Output the [x, y] coordinate of the center of the cell containing the given text.  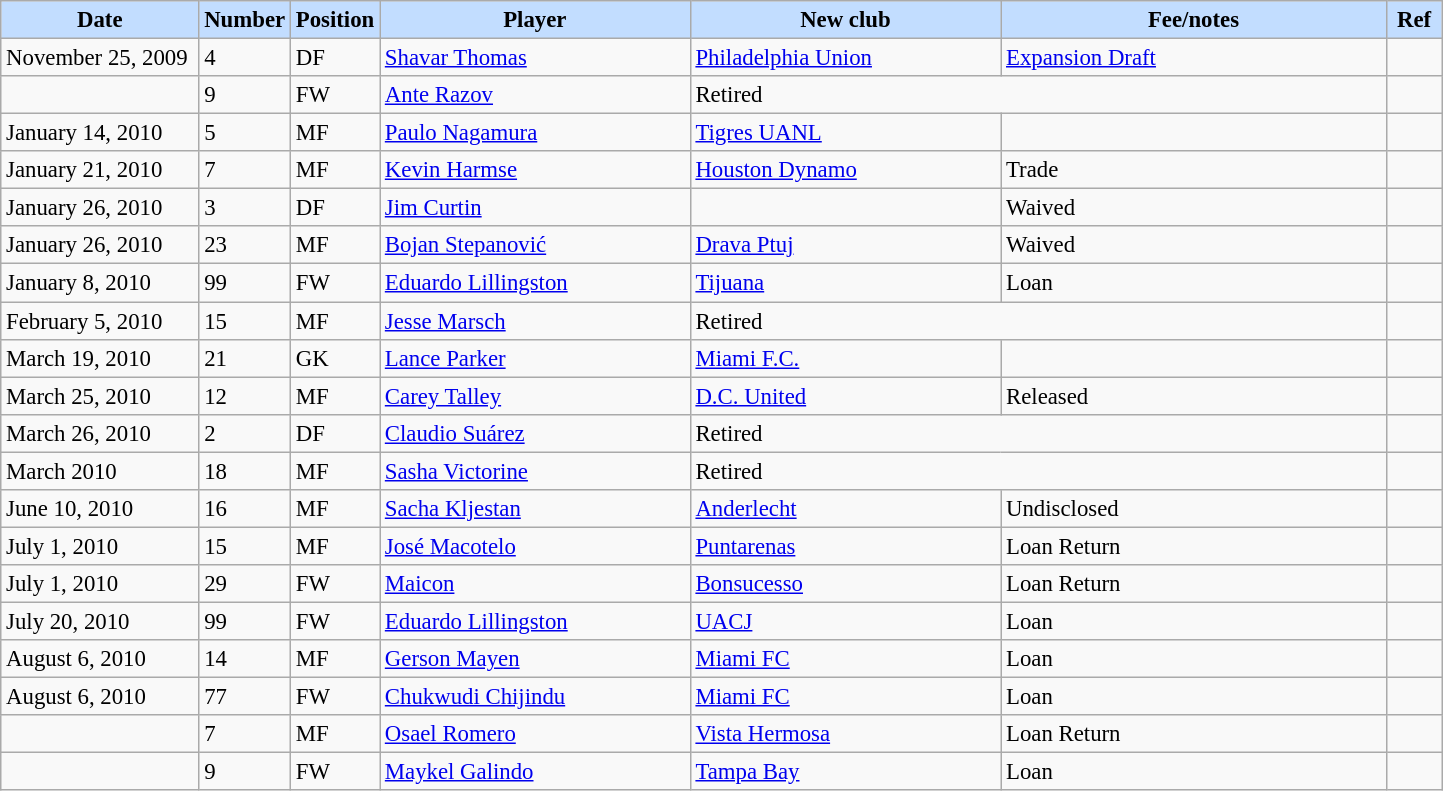
D.C. United [846, 396]
Puntarenas [846, 546]
Gerson Mayen [536, 659]
Carey Talley [536, 396]
March 19, 2010 [100, 358]
Vista Hermosa [846, 734]
2 [245, 433]
4 [245, 58]
GK [334, 358]
Shavar Thomas [536, 58]
Sasha Victorine [536, 471]
Undisclosed [1194, 509]
Jim Curtin [536, 208]
January 8, 2010 [100, 283]
Trade [1194, 170]
77 [245, 697]
March 26, 2010 [100, 433]
July 20, 2010 [100, 621]
Houston Dynamo [846, 170]
Tigres UANL [846, 133]
Maykel Galindo [536, 772]
Bojan Stepanović [536, 245]
21 [245, 358]
Claudio Suárez [536, 433]
16 [245, 509]
Osael Romero [536, 734]
March 25, 2010 [100, 396]
Lance Parker [536, 358]
January 14, 2010 [100, 133]
14 [245, 659]
Philadelphia Union [846, 58]
29 [245, 584]
November 25, 2009 [100, 58]
Paulo Nagamura [536, 133]
Fee/notes [1194, 20]
Ante Razov [536, 95]
Expansion Draft [1194, 58]
Anderlecht [846, 509]
Position [334, 20]
Kevin Harmse [536, 170]
February 5, 2010 [100, 321]
Sacha Kljestan [536, 509]
New club [846, 20]
23 [245, 245]
5 [245, 133]
January 21, 2010 [100, 170]
3 [245, 208]
Chukwudi Chijindu [536, 697]
Miami F.C. [846, 358]
Maicon [536, 584]
Date [100, 20]
Bonsucesso [846, 584]
18 [245, 471]
Drava Ptuj [846, 245]
June 10, 2010 [100, 509]
Player [536, 20]
Ref [1414, 20]
Released [1194, 396]
Jesse Marsch [536, 321]
12 [245, 396]
Number [245, 20]
March 2010 [100, 471]
UACJ [846, 621]
Tampa Bay [846, 772]
Tijuana [846, 283]
José Macotelo [536, 546]
